Scan for the cell matching the given text and deliver its (X, Y) coordinate at center. 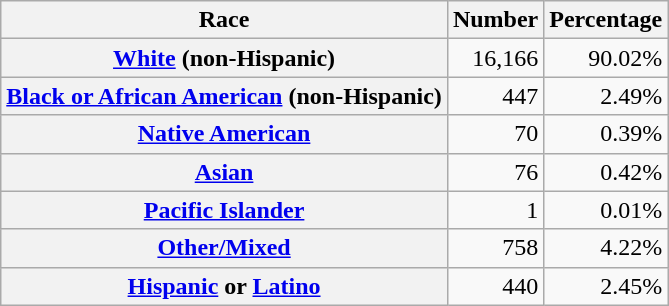
Hispanic or Latino (224, 286)
4.22% (606, 248)
Pacific Islander (224, 210)
0.39% (606, 134)
16,166 (495, 58)
1 (495, 210)
0.01% (606, 210)
0.42% (606, 172)
Other/Mixed (224, 248)
440 (495, 286)
Native American (224, 134)
2.49% (606, 96)
758 (495, 248)
Black or African American (non-Hispanic) (224, 96)
Number (495, 20)
76 (495, 172)
2.45% (606, 286)
90.02% (606, 58)
447 (495, 96)
70 (495, 134)
Asian (224, 172)
Race (224, 20)
White (non-Hispanic) (224, 58)
Percentage (606, 20)
